Determine the (x, y) coordinate at the center of the cell enclosing the given text.  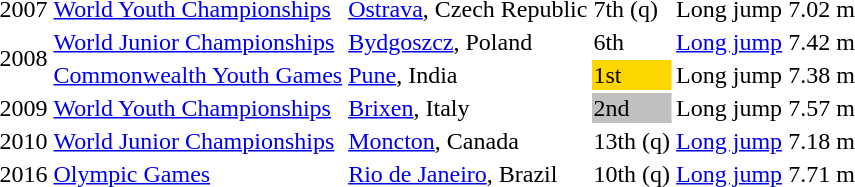
2nd (632, 108)
13th (q) (632, 141)
Moncton, Canada (468, 141)
World Youth Championships (198, 108)
1st (632, 75)
Bydgoszcz, Poland (468, 42)
Pune, India (468, 75)
6th (632, 42)
Brixen, Italy (468, 108)
Commonwealth Youth Games (198, 75)
